Output the (X, Y) coordinate of the center of the cell containing the given text.  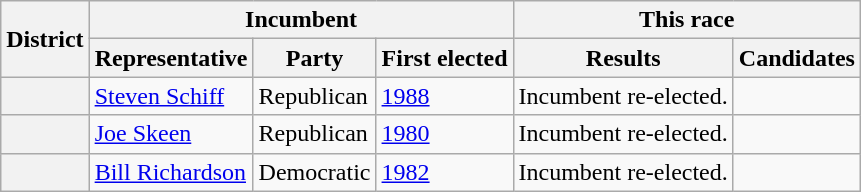
Candidates (796, 58)
1988 (444, 96)
Steven Schiff (171, 96)
1980 (444, 134)
Joe Skeen (171, 134)
Results (623, 58)
Party (314, 58)
Democratic (314, 172)
Incumbent (301, 20)
District (45, 39)
First elected (444, 58)
Representative (171, 58)
1982 (444, 172)
This race (686, 20)
Bill Richardson (171, 172)
